Extract the (x, y) coordinate from the center of the cell holding the provided text.  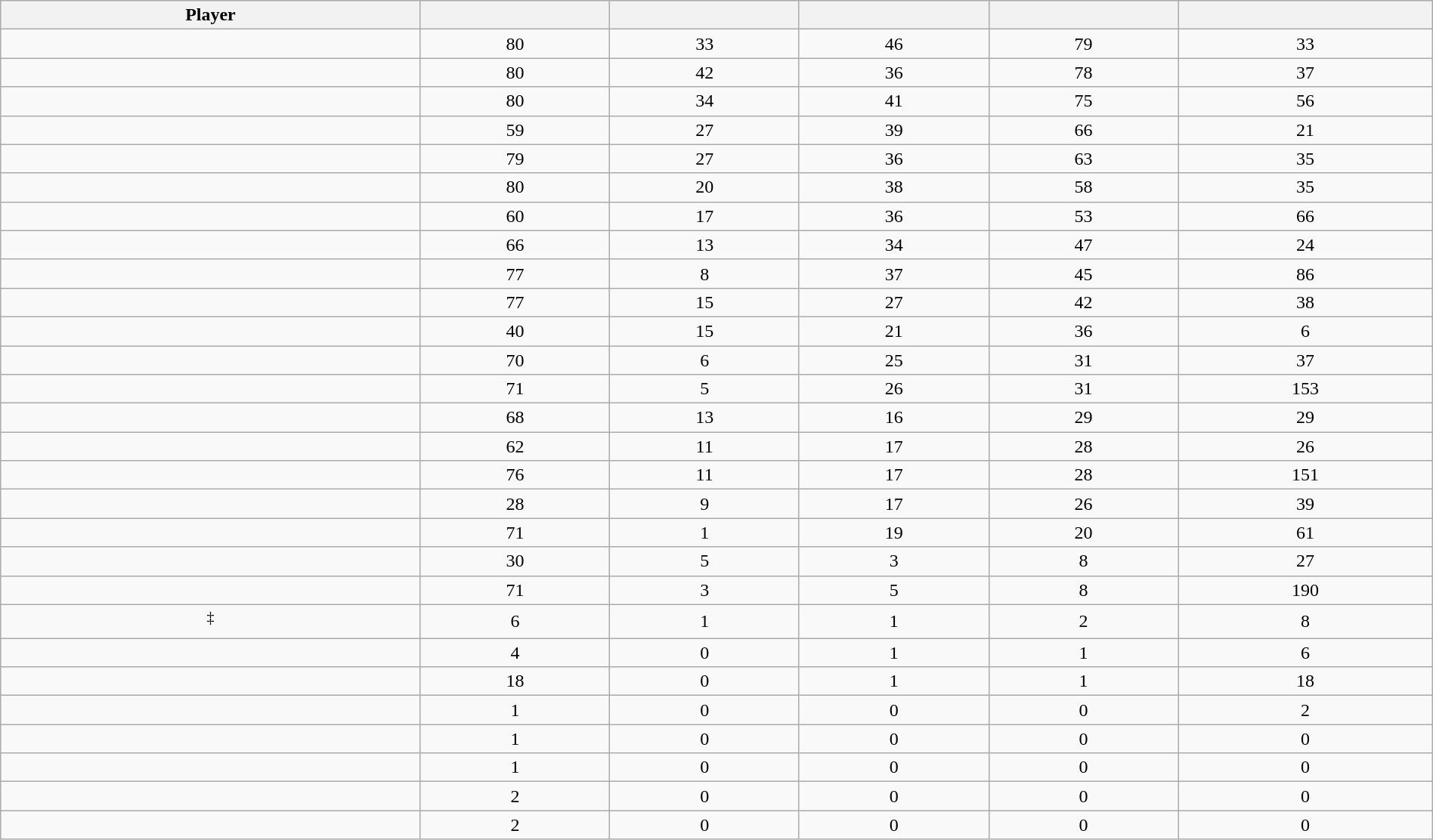
19 (893, 533)
78 (1084, 73)
68 (515, 418)
40 (515, 331)
151 (1306, 475)
56 (1306, 101)
4 (515, 653)
58 (1084, 187)
41 (893, 101)
190 (1306, 590)
153 (1306, 389)
70 (515, 360)
86 (1306, 273)
60 (515, 216)
63 (1084, 159)
76 (515, 475)
30 (515, 561)
25 (893, 360)
‡ (210, 621)
59 (515, 130)
47 (1084, 245)
61 (1306, 533)
46 (893, 44)
45 (1084, 273)
75 (1084, 101)
24 (1306, 245)
16 (893, 418)
53 (1084, 216)
Player (210, 15)
62 (515, 446)
9 (704, 504)
